Determine the (x, y) coordinate at the center of the cell enclosing the given text.  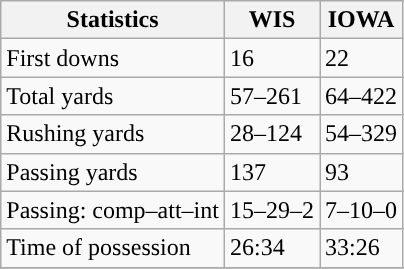
93 (362, 172)
54–329 (362, 134)
57–261 (272, 96)
Rushing yards (113, 134)
137 (272, 172)
WIS (272, 20)
64–422 (362, 96)
15–29–2 (272, 210)
Passing: comp–att–int (113, 210)
IOWA (362, 20)
16 (272, 58)
Time of possession (113, 248)
Passing yards (113, 172)
26:34 (272, 248)
Statistics (113, 20)
First downs (113, 58)
Total yards (113, 96)
22 (362, 58)
7–10–0 (362, 210)
28–124 (272, 134)
33:26 (362, 248)
